Return the [x, y] coordinate for the center point of the cell that contains the specified text.  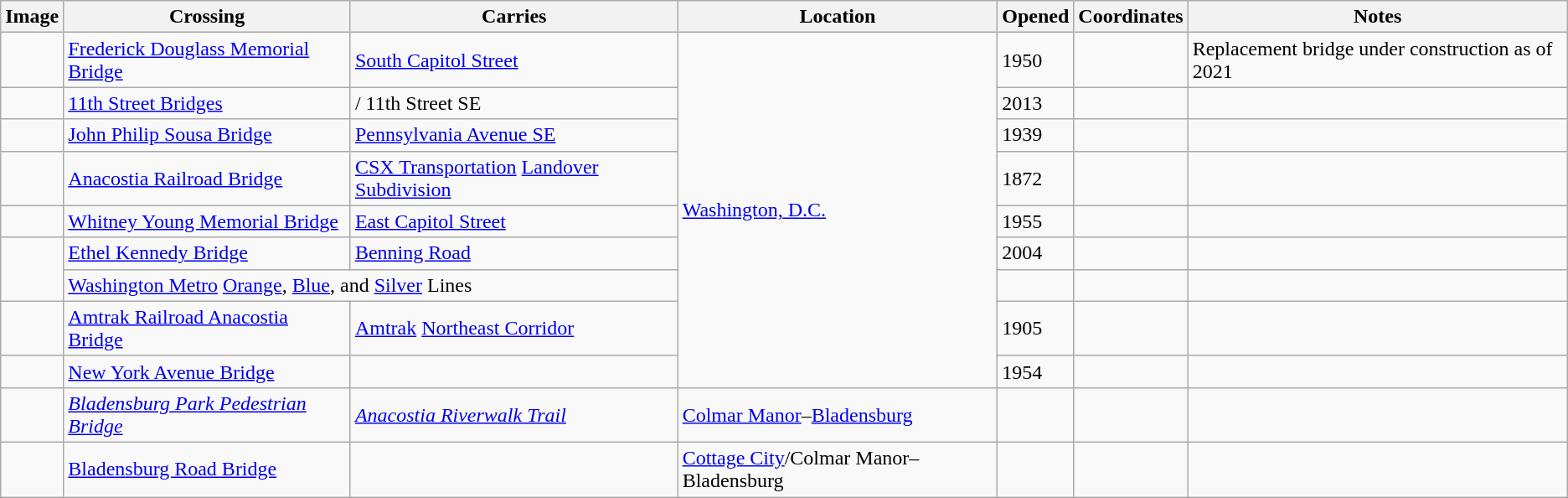
New York Avenue Bridge [208, 371]
Amtrak Railroad Anacostia Bridge [208, 329]
East Capitol Street [514, 221]
Location [838, 17]
Cottage City/Colmar Manor–Bladensburg [838, 469]
Bladensburg Road Bridge [208, 469]
Ethel Kennedy Bridge [208, 253]
South Capitol Street [514, 60]
Replacement bridge under construction as of 2021 [1377, 60]
Benning Road [514, 253]
Colmar Manor–Bladensburg [838, 414]
1939 [1035, 135]
Crossing [208, 17]
Amtrak Northeast Corridor [514, 329]
Coordinates [1131, 17]
Carries [514, 17]
Bladensburg Park Pedestrian Bridge [208, 414]
2013 [1035, 103]
Image [32, 17]
Notes [1377, 17]
1955 [1035, 221]
1950 [1035, 60]
CSX Transportation Landover Subdivision [514, 178]
1872 [1035, 178]
Frederick Douglass Memorial Bridge [208, 60]
Washington, D.C. [838, 210]
11th Street Bridges [208, 103]
1905 [1035, 329]
Washington Metro Orange, Blue, and Silver Lines [370, 285]
Whitney Young Memorial Bridge [208, 221]
2004 [1035, 253]
John Philip Sousa Bridge [208, 135]
Pennsylvania Avenue SE [514, 135]
Anacostia Railroad Bridge [208, 178]
Anacostia Riverwalk Trail [514, 414]
/ 11th Street SE [514, 103]
Opened [1035, 17]
1954 [1035, 371]
